For the text-containing cell, return its midpoint in (x, y) coordinate format. 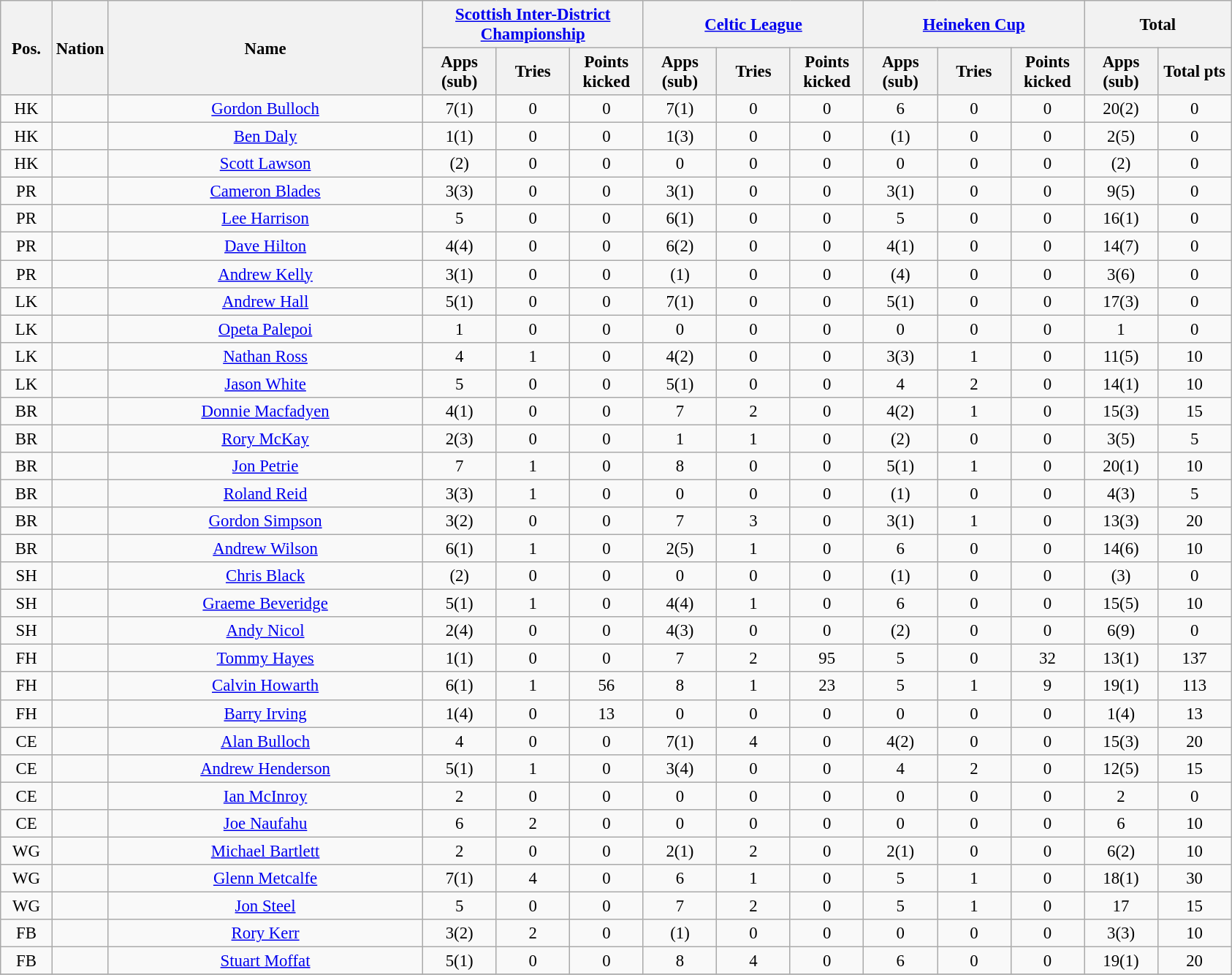
Scott Lawson (266, 164)
17(3) (1121, 301)
Pos. (26, 48)
9(5) (1121, 191)
Gordon Bulloch (266, 109)
Jon Petrie (266, 466)
(3) (1121, 576)
(4) (900, 274)
20(1) (1121, 466)
15(5) (1121, 604)
Total (1157, 25)
3(6) (1121, 274)
Chris Black (266, 576)
137 (1194, 659)
Ian McInroy (266, 796)
Opeta Palepoi (266, 329)
Nathan Ross (266, 356)
13(3) (1121, 521)
Andy Nicol (266, 631)
12(5) (1121, 768)
Joe Naufahu (266, 824)
Roland Reid (266, 493)
Calvin Howarth (266, 686)
14(6) (1121, 549)
20(2) (1121, 109)
16(1) (1121, 219)
14(1) (1121, 384)
2(3) (459, 439)
Dave Hilton (266, 246)
Andrew Henderson (266, 768)
Andrew Kelly (266, 274)
Glenn Metcalfe (266, 879)
113 (1194, 686)
95 (827, 659)
13(1) (1121, 659)
Name (266, 48)
Lee Harrison (266, 219)
2(4) (459, 631)
18(1) (1121, 879)
Total pts (1194, 72)
Andrew Hall (266, 301)
32 (1048, 659)
Michael Bartlett (266, 851)
56 (607, 686)
17 (1121, 906)
Stuart Moffat (266, 961)
23 (827, 686)
Andrew Wilson (266, 549)
Cameron Blades (266, 191)
Barry Irving (266, 713)
Rory Kerr (266, 933)
3(5) (1121, 439)
9 (1048, 686)
Scottish Inter-District Championship (533, 25)
6(9) (1121, 631)
1(3) (680, 137)
Tommy Hayes (266, 659)
Gordon Simpson (266, 521)
Alan Bulloch (266, 741)
Celtic League (753, 25)
3(4) (680, 768)
30 (1194, 879)
Donnie Macfadyen (266, 411)
Graeme Beveridge (266, 604)
Rory McKay (266, 439)
Nation (80, 48)
3 (754, 521)
Ben Daly (266, 137)
14(7) (1121, 246)
11(5) (1121, 356)
Heineken Cup (974, 25)
Jason White (266, 384)
Jon Steel (266, 906)
